Scan for the cell matching the given text and deliver its [x, y] coordinate at center. 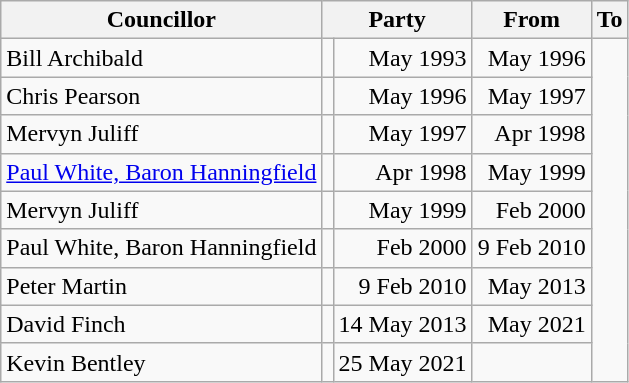
25 May 2021 [402, 362]
Councillor [162, 20]
From [532, 20]
To [610, 20]
14 May 2013 [402, 324]
May 1993 [402, 58]
Bill Archibald [162, 58]
Party [397, 20]
May 2021 [532, 324]
David Finch [162, 324]
Peter Martin [162, 286]
Kevin Bentley [162, 362]
May 2013 [532, 286]
Chris Pearson [162, 96]
